From the cell containing the given text, extract its center point as (x, y) coordinate. 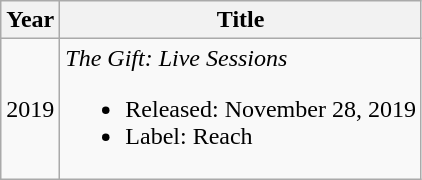
The Gift: Live SessionsReleased: November 28, 2019Label: Reach (241, 109)
Title (241, 20)
Year (30, 20)
2019 (30, 109)
